Return [X, Y] of the center of cell containing provided text 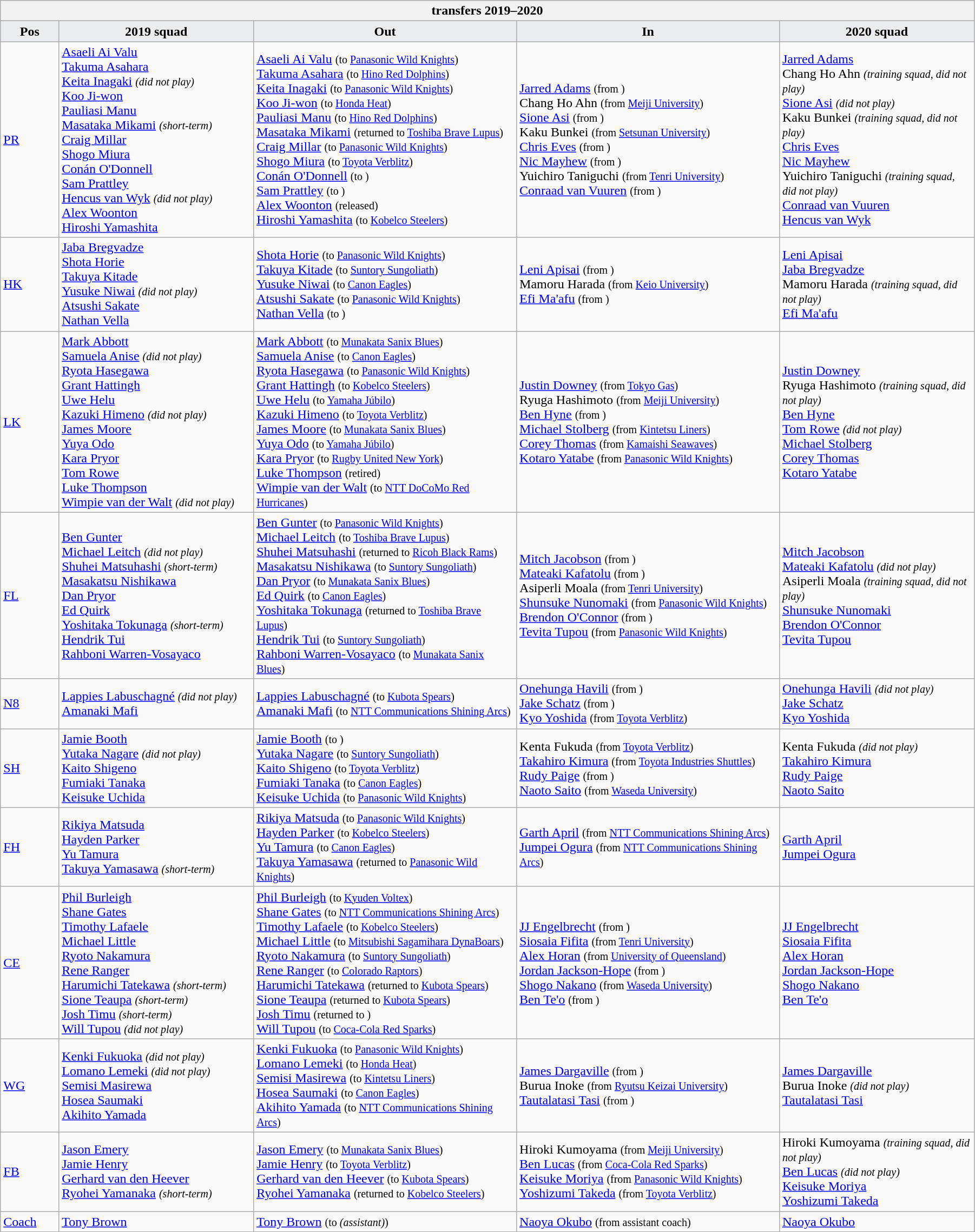
Leni Apisai Jaba Bregvadze Mamoru Harada (training squad, did not play) Efi Ma'afu [877, 284]
Onehunga Havili (did not play) Jake Schatz Kyo Yoshida [877, 704]
2020 squad [877, 31]
Pos [30, 31]
Lappies Labuschagné (did not play) Amanaki Mafi [156, 704]
transfers 2019–2020 [487, 11]
James Dargaville (from ) Burua Inoke (from Ryutsu Keizai University) Tautalatasi Tasi (from ) [648, 1085]
Justin Downey Ryuga Hashimoto (training squad, did not play) Ben Hyne Tom Rowe (did not play) Michael Stolberg Corey Thomas Kotaro Yatabe [877, 422]
In [648, 31]
Naoya Okubo [877, 1222]
Jason Emery Jamie Henry Gerhard van den Heever Ryohei Yamanaka (short-term) [156, 1171]
Hiroki Kumoyama (training squad, did not play) Ben Lucas (did not play) Keisuke Moriya Yoshizumi Takeda [877, 1171]
Naoya Okubo (from assistant coach) [648, 1222]
2019 squad [156, 31]
Jaba Bregvadze Shota Horie Takuya Kitade Yusuke Niwai (did not play) Atsushi Sakate Nathan Vella [156, 284]
Kenta Fukuda (did not play) Takahiro Kimura Rudy Paige Naoto Saito [877, 768]
Rikiya Matsuda Hayden Parker Yu Tamura Takuya Yamasawa (short-term) [156, 847]
Jamie Booth Yutaka Nagare (did not play) Kaito Shigeno Fumiaki Tanaka Keisuke Uchida [156, 768]
WG [30, 1085]
JJ Engelbrecht Siosaia Fifita Alex Horan Jordan Jackson-Hope Shogo Nakano Ben Te'o [877, 963]
Mitch Jacobson Mateaki Kafatolu (did not play) Asiperli Moala (training squad, did not play) Shunsuke Nunomaki Brendon O'Connor Tevita Tupou [877, 595]
Coach [30, 1222]
Onehunga Havili (from ) Jake Schatz (from ) Kyo Yoshida (from Toyota Verblitz) [648, 704]
CE [30, 963]
SH [30, 768]
N8 [30, 704]
Lappies Labuschagné (to Kubota Spears) Amanaki Mafi (to NTT Communications Shining Arcs) [385, 704]
FH [30, 847]
HK [30, 284]
LK [30, 422]
James Dargaville Burua Inoke (did not play) Tautalatasi Tasi [877, 1085]
Kenta Fukuda (from Toyota Verblitz) Takahiro Kimura (from Toyota Industries Shuttles) Rudy Paige (from ) Naoto Saito (from Waseda University) [648, 768]
Garth April (from NTT Communications Shining Arcs) Jumpei Ogura (from NTT Communications Shining Arcs) [648, 847]
FB [30, 1171]
Kenki Fukuoka (did not play) Lomano Lemeki (did not play) Semisi Masirewa Hosea Saumaki Akihito Yamada [156, 1085]
Tony Brown (to (assistant)) [385, 1222]
Leni Apisai (from ) Mamoru Harada (from Keio University) Efi Ma'afu (from ) [648, 284]
Out [385, 31]
Garth April Jumpei Ogura [877, 847]
Tony Brown [156, 1222]
FL [30, 595]
PR [30, 140]
